Pinpoint the cell where the given text exists, returning its (x, y) midpoint coordinate. 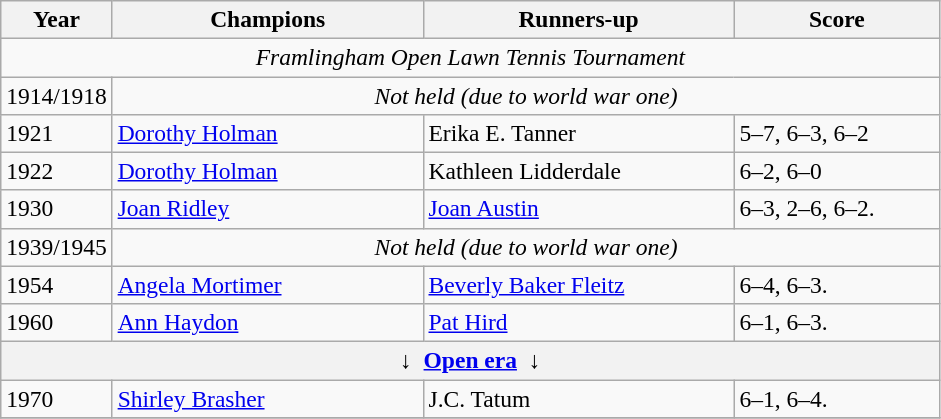
6–4, 6–3. (837, 285)
Angela Mortimer (268, 285)
1939/1945 (56, 247)
1954 (56, 285)
1921 (56, 133)
Pat Hird (578, 322)
Beverly Baker Fleitz (578, 285)
1960 (56, 322)
Kathleen Lidderdale (578, 171)
5–7, 6–3, 6–2 (837, 133)
6–1, 6–4. (837, 398)
Ann Haydon (268, 322)
1970 (56, 398)
Runners-up (578, 19)
6–2, 6–0 (837, 171)
↓ Open era ↓ (470, 360)
1930 (56, 209)
Year (56, 19)
Framlingham Open Lawn Tennis Tournament (470, 57)
Champions (268, 19)
6–1, 6–3. (837, 322)
J.C. Tatum (578, 398)
6–3, 2–6, 6–2. (837, 209)
1914/1918 (56, 95)
Score (837, 19)
Shirley Brasher (268, 398)
Erika E. Tanner (578, 133)
Joan Austin (578, 209)
1922 (56, 171)
Joan Ridley (268, 209)
